Locate the cell with the specified text and output its [X, Y] center coordinate. 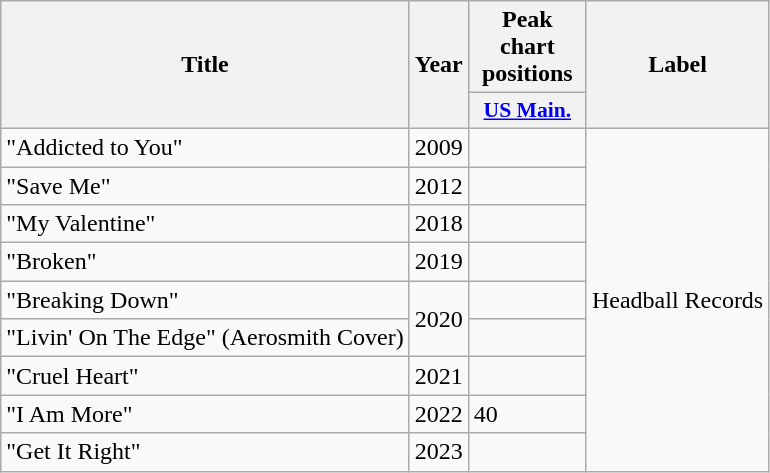
2012 [438, 185]
Year [438, 65]
"Breaking Down" [205, 300]
"Save Me" [205, 185]
"Cruel Heart" [205, 376]
"Livin' On The Edge" (Aerosmith Cover) [205, 338]
Headball Records [677, 300]
2009 [438, 147]
"Broken" [205, 262]
Peak chart positions [527, 47]
Title [205, 65]
2023 [438, 452]
"I Am More" [205, 414]
40 [527, 414]
"Addicted to You" [205, 147]
"Get It Right" [205, 452]
US Main. [527, 111]
"My Valentine" [205, 224]
Label [677, 65]
2022 [438, 414]
2019 [438, 262]
2020 [438, 319]
2018 [438, 224]
2021 [438, 376]
